Locate the cell with the specified text and output its (x, y) center coordinate. 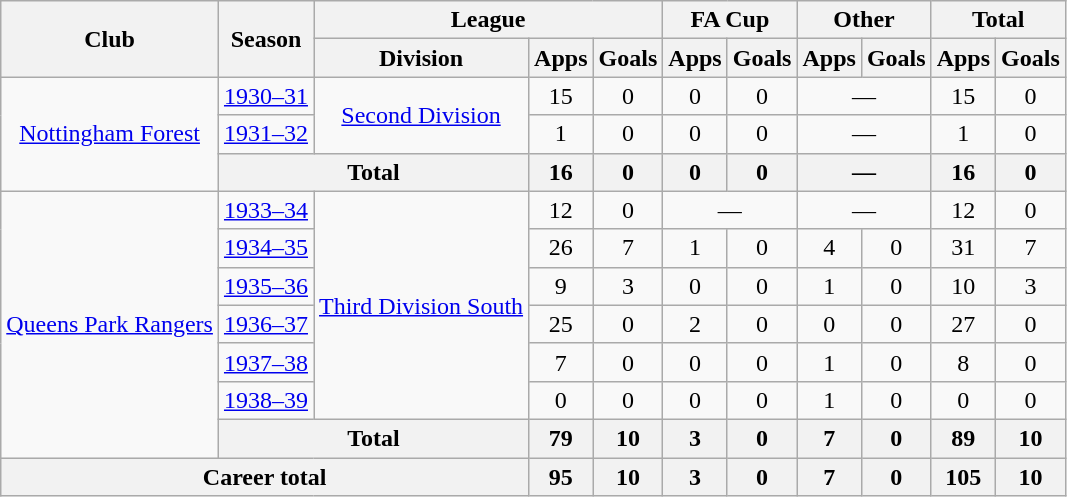
Second Division (422, 115)
1937–38 (266, 362)
95 (561, 477)
1931–32 (266, 134)
Season (266, 39)
1930–31 (266, 96)
FA Cup (730, 20)
Nottingham Forest (110, 134)
89 (963, 438)
25 (561, 324)
27 (963, 324)
1934–35 (266, 248)
1938–39 (266, 400)
Other (864, 20)
9 (561, 286)
105 (963, 477)
4 (829, 248)
1933–34 (266, 210)
Division (422, 58)
1935–36 (266, 286)
31 (963, 248)
League (488, 20)
8 (963, 362)
26 (561, 248)
Club (110, 39)
79 (561, 438)
1936–37 (266, 324)
Queens Park Rangers (110, 324)
Career total (265, 477)
Third Division South (422, 305)
2 (695, 324)
